Determine the [X, Y] coordinate at the center of the cell enclosing the given text.  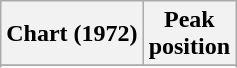
Chart (1972) [72, 34]
Peakposition [189, 34]
